Scan for the cell matching the given text and deliver its (X, Y) coordinate at center. 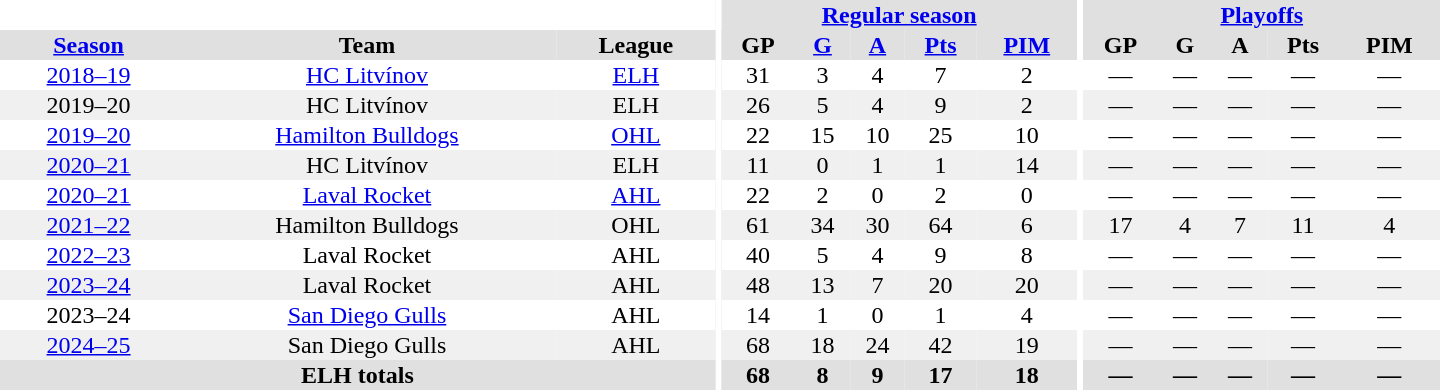
League (636, 45)
40 (758, 255)
24 (878, 345)
64 (940, 225)
2018–19 (88, 75)
Playoffs (1262, 15)
2024–25 (88, 345)
61 (758, 225)
25 (940, 135)
48 (758, 285)
2022–23 (88, 255)
Regular season (899, 15)
34 (822, 225)
26 (758, 105)
ELH totals (358, 375)
42 (940, 345)
Team (367, 45)
13 (822, 285)
31 (758, 75)
3 (822, 75)
30 (878, 225)
Season (88, 45)
19 (1026, 345)
2021–22 (88, 225)
6 (1026, 225)
15 (822, 135)
